Return (x, y) of the center of cell containing provided text 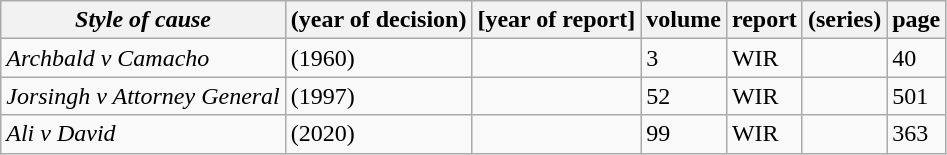
Ali v David (144, 134)
99 (684, 134)
(2020) (378, 134)
3 (684, 58)
(series) (844, 20)
(1997) (378, 96)
page (916, 20)
volume (684, 20)
363 (916, 134)
Jorsingh v Attorney General (144, 96)
Style of cause (144, 20)
report (764, 20)
40 (916, 58)
[year of report] (556, 20)
501 (916, 96)
(1960) (378, 58)
Archbald v Camacho (144, 58)
52 (684, 96)
(year of decision) (378, 20)
